Extract the (X, Y) coordinate from the center of the cell holding the provided text.  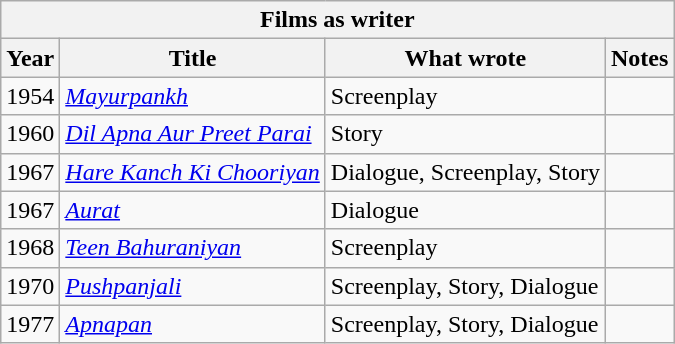
Films as writer (338, 20)
Aurat (193, 210)
Year (30, 58)
1968 (30, 248)
Story (465, 134)
1954 (30, 96)
Dialogue (465, 210)
Apnapan (193, 324)
Dil Apna Aur Preet Parai (193, 134)
Pushpanjali (193, 286)
What wrote (465, 58)
1977 (30, 324)
Dialogue, Screenplay, Story (465, 172)
Hare Kanch Ki Chooriyan (193, 172)
Mayurpankh (193, 96)
Teen Bahuraniyan (193, 248)
Notes (639, 58)
1960 (30, 134)
1970 (30, 286)
Title (193, 58)
